Detect which cell encompasses the target text, then output its (X, Y) center coordinate. 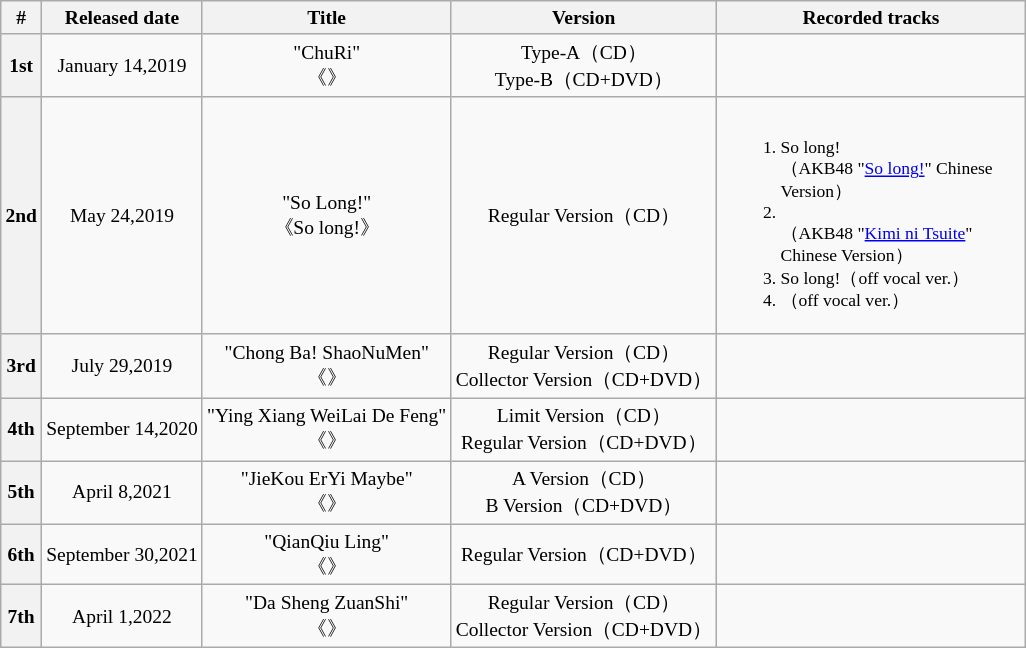
September 30,2021 (122, 554)
Limit Version（CD）Regular Version（CD+DVD） (584, 430)
Regular Version（CD） (584, 216)
April 1,2022 (122, 616)
7th (22, 616)
Type-A（CD）Type-B（CD+DVD） (584, 66)
September 14,2020 (122, 430)
A Version（CD）B Version（CD+DVD） (584, 492)
"Ying Xiang WeiLai De Feng"《》 (326, 430)
"Da Sheng ZuanShi"《》 (326, 616)
May 24,2019 (122, 216)
Recorded tracks (870, 18)
"So Long!"《So long!》 (326, 216)
Regular Version（CD+DVD） (584, 554)
April 8,2021 (122, 492)
1st (22, 66)
4th (22, 430)
"JieKou ErYi Maybe"《》 (326, 492)
January 14,2019 (122, 66)
"Chong Ba! ShaoNuMen"《》 (326, 366)
3rd (22, 366)
5th (22, 492)
"ChuRi"《》 (326, 66)
Title (326, 18)
Version (584, 18)
Released date (122, 18)
# (22, 18)
July 29,2019 (122, 366)
So long!（AKB48 "So long!" Chinese Version）（AKB48 "Kimi ni Tsuite" Chinese Version）So long!（off vocal ver.）（off vocal ver.） (870, 216)
2nd (22, 216)
6th (22, 554)
"QianQiu Ling" 《》 (326, 554)
